Detect which cell encompasses the target text, then output its [X, Y] center coordinate. 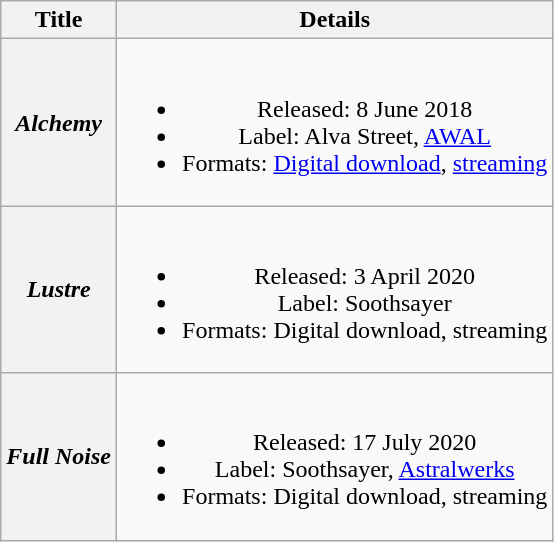
Released: 17 July 2020Label: Soothsayer, AstralwerksFormats: Digital download, streaming [335, 456]
Title [59, 20]
Alchemy [59, 122]
Released: 8 June 2018Label: Alva Street, AWALFormats: Digital download, streaming [335, 122]
Details [335, 20]
Full Noise [59, 456]
Released: 3 April 2020Label: SoothsayerFormats: Digital download, streaming [335, 290]
Lustre [59, 290]
